Detect which cell encompasses the target text, then output its (x, y) center coordinate. 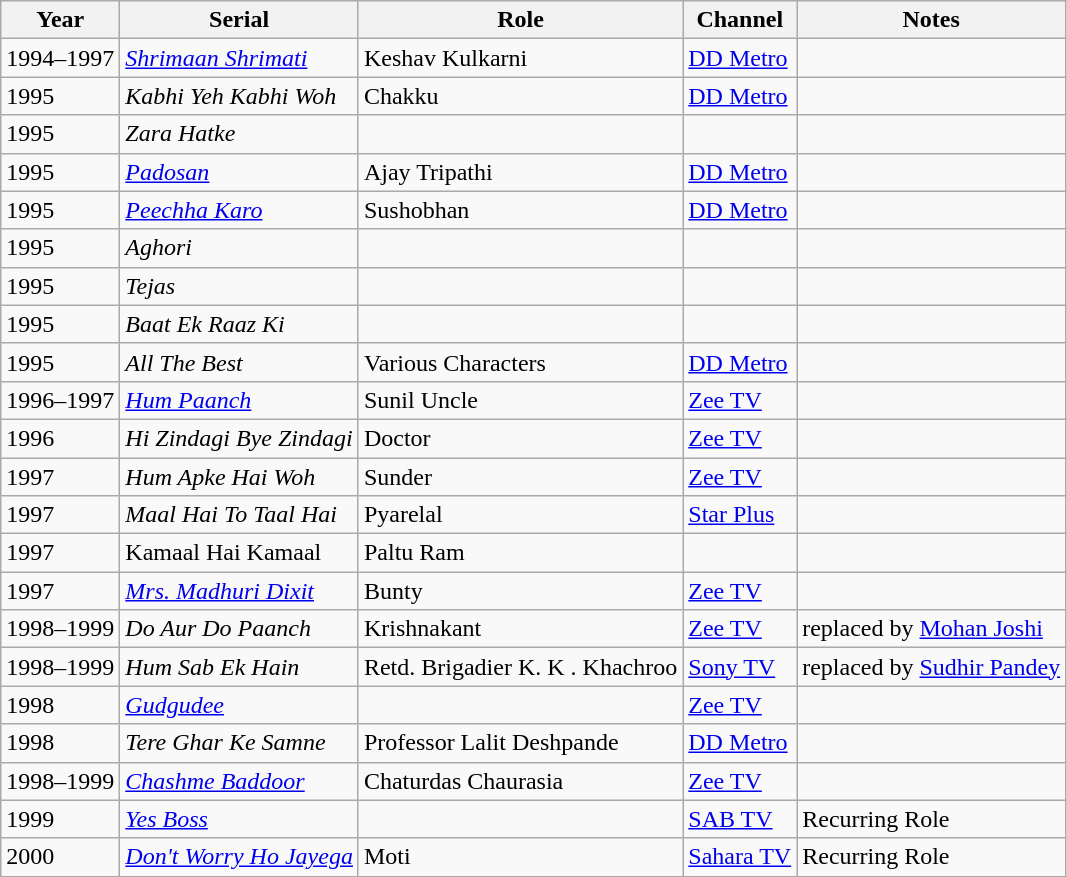
Bunty (520, 591)
Sunder (520, 477)
Tere Ghar Ke Samne (240, 743)
1996 (60, 438)
Channel (740, 20)
Shrimaan Shrimati (240, 58)
Chashme Baddoor (240, 781)
All The Best (240, 362)
Maal Hai To Taal Hai (240, 515)
Hum Sab Ek Hain (240, 667)
Baat Ek Raaz Ki (240, 324)
Sunil Uncle (520, 400)
Don't Worry Ho Jayega (240, 857)
Chaturdas Chaurasia (520, 781)
Mrs. Madhuri Dixit (240, 591)
Professor Lalit Deshpande (520, 743)
Kabhi Yeh Kabhi Woh (240, 96)
Zara Hatke (240, 134)
Sahara TV (740, 857)
Doctor (520, 438)
Year (60, 20)
Do Aur Do Paanch (240, 629)
1999 (60, 819)
Pyarelal (520, 515)
Various Characters (520, 362)
Padosan (240, 172)
Hi Zindagi Bye Zindagi (240, 438)
Hum Apke Hai Woh (240, 477)
Retd. Brigadier K. K . Khachroo (520, 667)
Krishnakant (520, 629)
Peechha Karo (240, 210)
1996–1997 (60, 400)
Chakku (520, 96)
replaced by Mohan Joshi (932, 629)
SAB TV (740, 819)
Moti (520, 857)
Keshav Kulkarni (520, 58)
1994–1997 (60, 58)
Notes (932, 20)
Yes Boss (240, 819)
Role (520, 20)
Star Plus (740, 515)
2000 (60, 857)
replaced by Sudhir Pandey (932, 667)
Hum Paanch (240, 400)
Ajay Tripathi (520, 172)
Tejas (240, 286)
Serial (240, 20)
Aghori (240, 248)
Sony TV (740, 667)
Sushobhan (520, 210)
Gudgudee (240, 705)
Paltu Ram (520, 553)
Kamaal Hai Kamaal (240, 553)
